Provide the (x, y) coordinate of the cell's center where the given text is located.  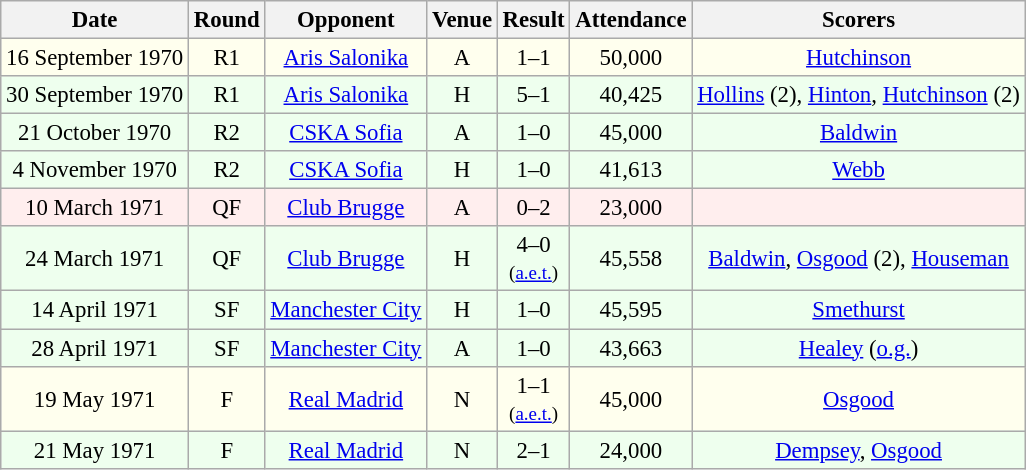
Osgood (858, 398)
43,663 (631, 348)
21 October 1970 (95, 133)
19 May 1971 (95, 398)
41,613 (631, 170)
Healey (o.g.) (858, 348)
Round (227, 20)
Baldwin (858, 133)
Hutchinson (858, 58)
10 March 1971 (95, 208)
Hollins (2), Hinton, Hutchinson (2) (858, 95)
1–1(a.e.t.) (534, 398)
Baldwin, Osgood (2), Houseman (858, 258)
Opponent (346, 20)
Smethurst (858, 310)
0–2 (534, 208)
Date (95, 20)
50,000 (631, 58)
45,558 (631, 258)
Scorers (858, 20)
5–1 (534, 95)
Dempsey, Osgood (858, 450)
4–0(a.e.t.) (534, 258)
24 March 1971 (95, 258)
16 September 1970 (95, 58)
24,000 (631, 450)
Attendance (631, 20)
1–1 (534, 58)
45,595 (631, 310)
30 September 1970 (95, 95)
23,000 (631, 208)
Venue (462, 20)
Result (534, 20)
14 April 1971 (95, 310)
40,425 (631, 95)
2–1 (534, 450)
Webb (858, 170)
4 November 1970 (95, 170)
21 May 1971 (95, 450)
28 April 1971 (95, 348)
